Scan for the cell matching the given text and deliver its (x, y) coordinate at center. 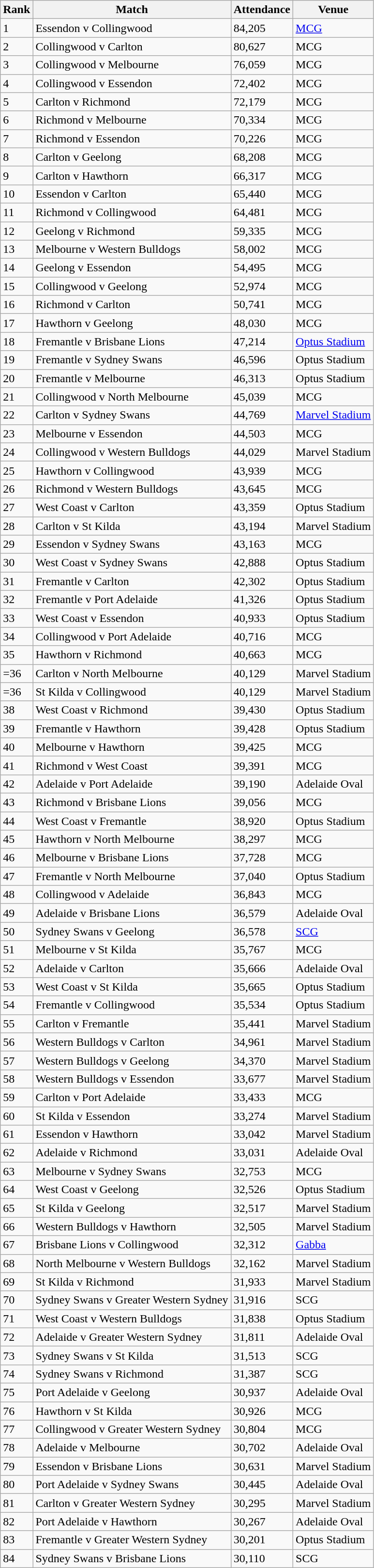
Adelaide v Port Adelaide (132, 784)
43,645 (262, 489)
Collingwood v Greater Western Sydney (132, 1429)
40,663 (262, 655)
74 (16, 1374)
Fremantle v Melbourne (132, 378)
Fremantle v North Melbourne (132, 876)
Fremantle v Carlton (132, 581)
2 (16, 47)
30,937 (262, 1392)
80,627 (262, 47)
33,042 (262, 1134)
4 (16, 83)
40,716 (262, 637)
Western Bulldogs v Carlton (132, 1042)
31,933 (262, 1282)
71 (16, 1319)
38,297 (262, 839)
40 (16, 747)
Melbourne v Western Bulldogs (132, 249)
43 (16, 802)
Port Adelaide v Hawthorn (132, 1521)
19 (16, 360)
44,503 (262, 434)
Richmond v West Coast (132, 765)
62 (16, 1153)
West Coast v Geelong (132, 1190)
30,804 (262, 1429)
12 (16, 231)
56 (16, 1042)
Brisbane Lions v Collingwood (132, 1245)
30,267 (262, 1521)
1 (16, 28)
Adelaide v Carlton (132, 968)
81 (16, 1503)
41,326 (262, 600)
Carlton v Sydney Swans (132, 415)
Richmond v Brisbane Lions (132, 802)
61 (16, 1134)
Sydney Swans v Geelong (132, 931)
42,888 (262, 563)
23 (16, 434)
35,666 (262, 968)
Port Adelaide v Geelong (132, 1392)
33,677 (262, 1079)
13 (16, 249)
47 (16, 876)
51 (16, 950)
31 (16, 581)
76 (16, 1411)
31,838 (262, 1319)
39,430 (262, 710)
45 (16, 839)
54,495 (262, 268)
Gabba (333, 1245)
37,728 (262, 858)
67 (16, 1245)
20 (16, 378)
Rank (16, 10)
32,505 (262, 1226)
Carlton v Richmond (132, 102)
St Kilda v Collingwood (132, 692)
29 (16, 544)
58 (16, 1079)
Port Adelaide v Sydney Swans (132, 1485)
72,402 (262, 83)
Melbourne v St Kilda (132, 950)
North Melbourne v Western Bulldogs (132, 1263)
35,665 (262, 987)
59 (16, 1097)
32 (16, 600)
Hawthorn v St Kilda (132, 1411)
48 (16, 895)
Hawthorn v Collingwood (132, 470)
11 (16, 212)
30,110 (262, 1558)
39,190 (262, 784)
80 (16, 1485)
10 (16, 194)
Carlton v Port Adelaide (132, 1097)
36,579 (262, 913)
Hawthorn v North Melbourne (132, 839)
30,445 (262, 1485)
59,335 (262, 231)
West Coast v Fremantle (132, 821)
Western Bulldogs v Hawthorn (132, 1226)
78 (16, 1448)
30,201 (262, 1540)
Collingwood v Port Adelaide (132, 637)
West Coast v Essendon (132, 618)
84,205 (262, 28)
Collingwood v North Melbourne (132, 397)
75 (16, 1392)
77 (16, 1429)
31,811 (262, 1337)
22 (16, 415)
49 (16, 913)
72,179 (262, 102)
43,163 (262, 544)
52,974 (262, 286)
Carlton v North Melbourne (132, 673)
46 (16, 858)
25 (16, 470)
34 (16, 637)
17 (16, 323)
30,295 (262, 1503)
69 (16, 1282)
55 (16, 1024)
27 (16, 507)
41 (16, 765)
Western Bulldogs v Geelong (132, 1060)
Carlton v Fremantle (132, 1024)
32,312 (262, 1245)
44 (16, 821)
15 (16, 286)
38,920 (262, 821)
65,440 (262, 194)
36,578 (262, 931)
43,359 (262, 507)
Essendon v Brisbane Lions (132, 1466)
Sydney Swans v Brisbane Lions (132, 1558)
50 (16, 931)
24 (16, 452)
Sydney Swans v St Kilda (132, 1355)
Carlton v St Kilda (132, 526)
28 (16, 526)
Adelaide v Richmond (132, 1153)
16 (16, 305)
Fremantle v Port Adelaide (132, 600)
31,916 (262, 1300)
76,059 (262, 65)
33,433 (262, 1097)
54 (16, 1005)
68 (16, 1263)
Collingwood v Carlton (132, 47)
Western Bulldogs v Essendon (132, 1079)
Essendon v Collingwood (132, 28)
31,513 (262, 1355)
21 (16, 397)
66,317 (262, 175)
34,370 (262, 1060)
82 (16, 1521)
Fremantle v Hawthorn (132, 729)
3 (16, 65)
Collingwood v Geelong (132, 286)
Collingwood v Melbourne (132, 65)
30,702 (262, 1448)
58,002 (262, 249)
18 (16, 342)
Melbourne v Essendon (132, 434)
Collingwood v Adelaide (132, 895)
44,029 (262, 452)
Adelaide v Brisbane Lions (132, 913)
St Kilda v Richmond (132, 1282)
33,274 (262, 1116)
Fremantle v Brisbane Lions (132, 342)
50,741 (262, 305)
Sydney Swans v Richmond (132, 1374)
42,302 (262, 581)
Match (132, 10)
83 (16, 1540)
30,926 (262, 1411)
5 (16, 102)
63 (16, 1171)
Hawthorn v Geelong (132, 323)
30,631 (262, 1466)
Melbourne v Sydney Swans (132, 1171)
Collingwood v Essendon (132, 83)
Geelong v Essendon (132, 268)
33,031 (262, 1153)
West Coast v Carlton (132, 507)
Venue (333, 10)
64,481 (262, 212)
St Kilda v Geelong (132, 1208)
42 (16, 784)
46,313 (262, 378)
70 (16, 1300)
Fremantle v Collingwood (132, 1005)
37,040 (262, 876)
31,387 (262, 1374)
70,334 (262, 120)
Richmond v Collingwood (132, 212)
Carlton v Greater Western Sydney (132, 1503)
Melbourne v Brisbane Lions (132, 858)
43,194 (262, 526)
6 (16, 120)
45,039 (262, 397)
36,843 (262, 895)
Essendon v Hawthorn (132, 1134)
Richmond v Essendon (132, 139)
Adelaide v Melbourne (132, 1448)
39,428 (262, 729)
66 (16, 1226)
73 (16, 1355)
33 (16, 618)
Carlton v Hawthorn (132, 175)
65 (16, 1208)
Fremantle v Sydney Swans (132, 360)
Melbourne v Hawthorn (132, 747)
64 (16, 1190)
48,030 (262, 323)
32,753 (262, 1171)
Sydney Swans v Greater Western Sydney (132, 1300)
35,441 (262, 1024)
47,214 (262, 342)
30 (16, 563)
32,517 (262, 1208)
70,226 (262, 139)
35 (16, 655)
43,939 (262, 470)
26 (16, 489)
53 (16, 987)
79 (16, 1466)
44,769 (262, 415)
38 (16, 710)
39,056 (262, 802)
Hawthorn v Richmond (132, 655)
Attendance (262, 10)
West Coast v Richmond (132, 710)
Geelong v Richmond (132, 231)
Richmond v Carlton (132, 305)
39 (16, 729)
60 (16, 1116)
7 (16, 139)
32,162 (262, 1263)
35,767 (262, 950)
Collingwood v Western Bulldogs (132, 452)
34,961 (262, 1042)
West Coast v Western Bulldogs (132, 1319)
St Kilda v Essendon (132, 1116)
52 (16, 968)
West Coast v Sydney Swans (132, 563)
39,425 (262, 747)
39,391 (262, 765)
Fremantle v Greater Western Sydney (132, 1540)
14 (16, 268)
35,534 (262, 1005)
Essendon v Sydney Swans (132, 544)
Richmond v Western Bulldogs (132, 489)
Richmond v Melbourne (132, 120)
Adelaide v Greater Western Sydney (132, 1337)
46,596 (262, 360)
Essendon v Carlton (132, 194)
57 (16, 1060)
40,933 (262, 618)
9 (16, 175)
72 (16, 1337)
8 (16, 157)
Carlton v Geelong (132, 157)
68,208 (262, 157)
32,526 (262, 1190)
84 (16, 1558)
West Coast v St Kilda (132, 987)
